Determine the [x, y] coordinate at the center of the cell enclosing the given text.  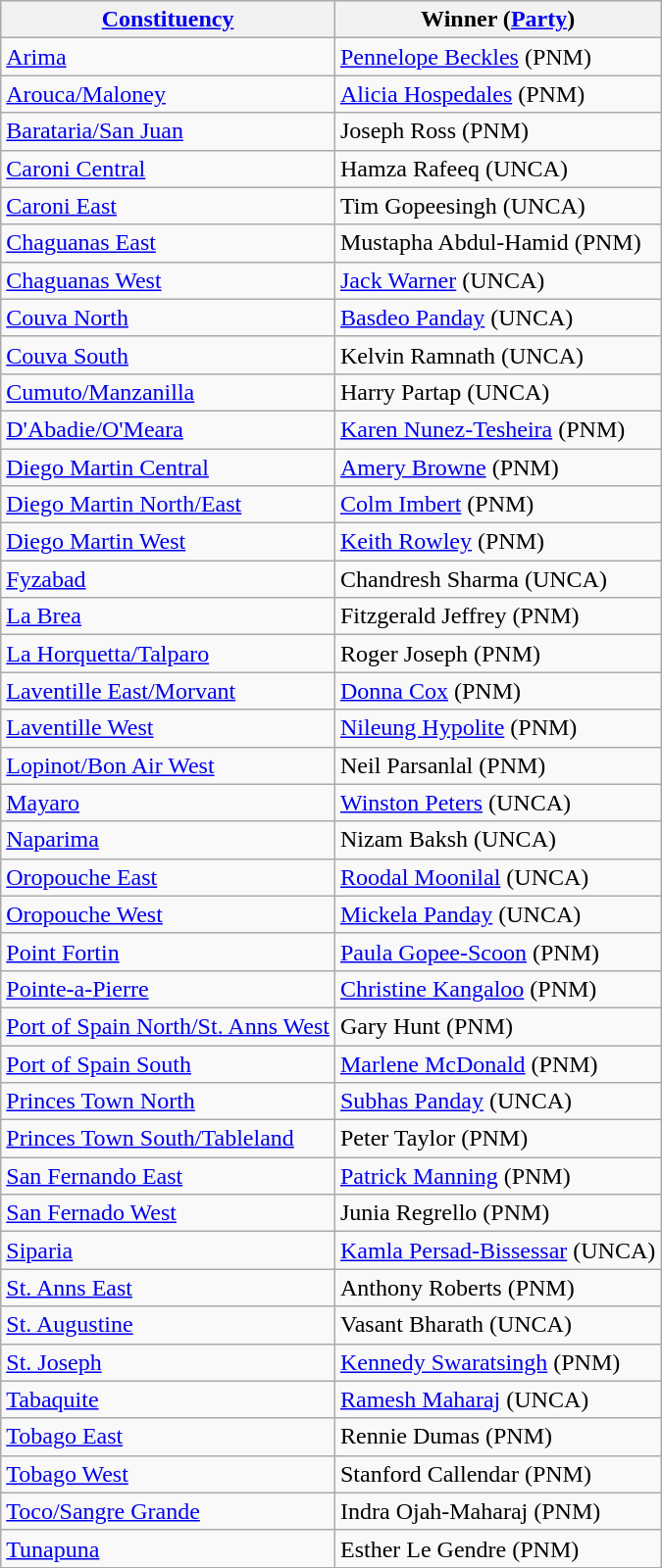
Peter Taylor (PNM) [497, 1139]
Pointe-a-Pierre [169, 989]
Neil Parsanlal (PNM) [497, 765]
Patrick Manning (PNM) [497, 1176]
Fitzgerald Jeffrey (PNM) [497, 616]
Naparima [169, 840]
Junia Regrello (PNM) [497, 1213]
Port of Spain South [169, 1063]
Diego Martin Central [169, 467]
Esther Le Gendre (PNM) [497, 1548]
Keith Rowley (PNM) [497, 542]
Diego Martin West [169, 542]
Subhas Panday (UNCA) [497, 1102]
Laventille West [169, 728]
Stanford Callendar (PNM) [497, 1474]
St. Anns East [169, 1288]
Chandresh Sharma (UNCA) [497, 579]
Karen Nunez-Tesheira (PNM) [497, 429]
Anthony Roberts (PNM) [497, 1288]
Winner (Party) [497, 20]
Caroni East [169, 206]
Oropouche East [169, 877]
Winston Peters (UNCA) [497, 803]
Amery Browne (PNM) [497, 467]
Port of Spain North/St. Anns West [169, 1026]
Lopinot/Bon Air West [169, 765]
Caroni Central [169, 169]
Arima [169, 57]
Kennedy Swaratsingh (PNM) [497, 1362]
Joseph Ross (PNM) [497, 131]
Toco/Sangre Grande [169, 1511]
Laventille East/Morvant [169, 691]
Nizam Baksh (UNCA) [497, 840]
Ramesh Maharaj (UNCA) [497, 1399]
Diego Martin North/East [169, 505]
Barataria/San Juan [169, 131]
Basdeo Panday (UNCA) [497, 318]
Tim Gopeesingh (UNCA) [497, 206]
Kamla Persad-Bissessar (UNCA) [497, 1250]
Couva South [169, 355]
Pennelope Beckles (PNM) [497, 57]
D'Abadie/O'Meara [169, 429]
Tobago East [169, 1437]
Alicia Hospedales (PNM) [497, 94]
Tobago West [169, 1474]
Tabaquite [169, 1399]
Christine Kangaloo (PNM) [497, 989]
Indra Ojah-Maharaj (PNM) [497, 1511]
Mickela Panday (UNCA) [497, 914]
St. Augustine [169, 1325]
Tunapuna [169, 1548]
Hamza Rafeeq (UNCA) [497, 169]
Fyzabad [169, 579]
Arouca/Maloney [169, 94]
San Fernado West [169, 1213]
Princes Town North [169, 1102]
Nileung Hypolite (PNM) [497, 728]
Constituency [169, 20]
Roger Joseph (PNM) [497, 654]
La Brea [169, 616]
St. Joseph [169, 1362]
Marlene McDonald (PNM) [497, 1063]
Oropouche West [169, 914]
Jack Warner (UNCA) [497, 280]
Harry Partap (UNCA) [497, 392]
Siparia [169, 1250]
Point Fortin [169, 952]
Gary Hunt (PNM) [497, 1026]
Mustapha Abdul-Hamid (PNM) [497, 243]
Rennie Dumas (PNM) [497, 1437]
Paula Gopee-Scoon (PNM) [497, 952]
Kelvin Ramnath (UNCA) [497, 355]
Chaguanas West [169, 280]
Colm Imbert (PNM) [497, 505]
Princes Town South/Tableland [169, 1139]
La Horquetta/Talparo [169, 654]
San Fernando East [169, 1176]
Mayaro [169, 803]
Donna Cox (PNM) [497, 691]
Roodal Moonilal (UNCA) [497, 877]
Couva North [169, 318]
Vasant Bharath (UNCA) [497, 1325]
Cumuto/Manzanilla [169, 392]
Chaguanas East [169, 243]
